Determine the (X, Y) coordinate at the center of the cell enclosing the given text.  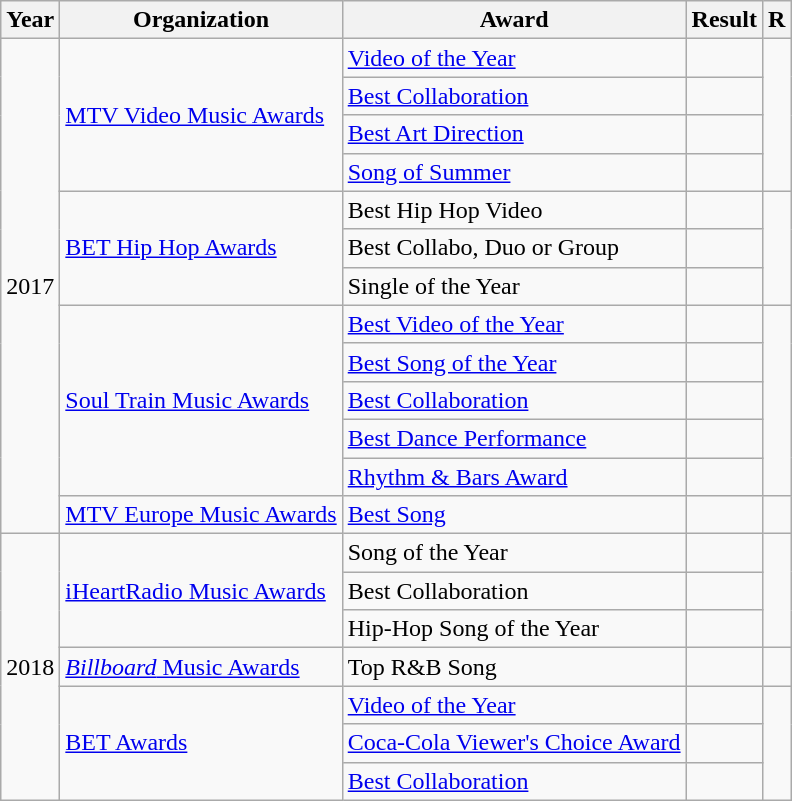
Single of the Year (514, 286)
Organization (201, 20)
Best Song of the Year (514, 362)
Song of Summer (514, 172)
Best Hip Hop Video (514, 210)
MTV Video Music Awards (201, 115)
Rhythm & Bars Award (514, 477)
Song of the Year (514, 553)
MTV Europe Music Awards (201, 515)
Result (724, 20)
Best Art Direction (514, 134)
R (776, 20)
Year (30, 20)
2017 (30, 286)
Award (514, 20)
Best Collabo, Duo or Group (514, 248)
iHeartRadio Music Awards (201, 591)
Hip-Hop Song of the Year (514, 629)
BET Hip Hop Awards (201, 248)
Coca-Cola Viewer's Choice Award (514, 743)
BET Awards (201, 743)
Best Dance Performance (514, 438)
Best Video of the Year (514, 324)
Best Song (514, 515)
2018 (30, 667)
Top R&B Song (514, 667)
Soul Train Music Awards (201, 400)
Billboard Music Awards (201, 667)
